Determine the [X, Y] coordinate at the center of the cell enclosing the given text.  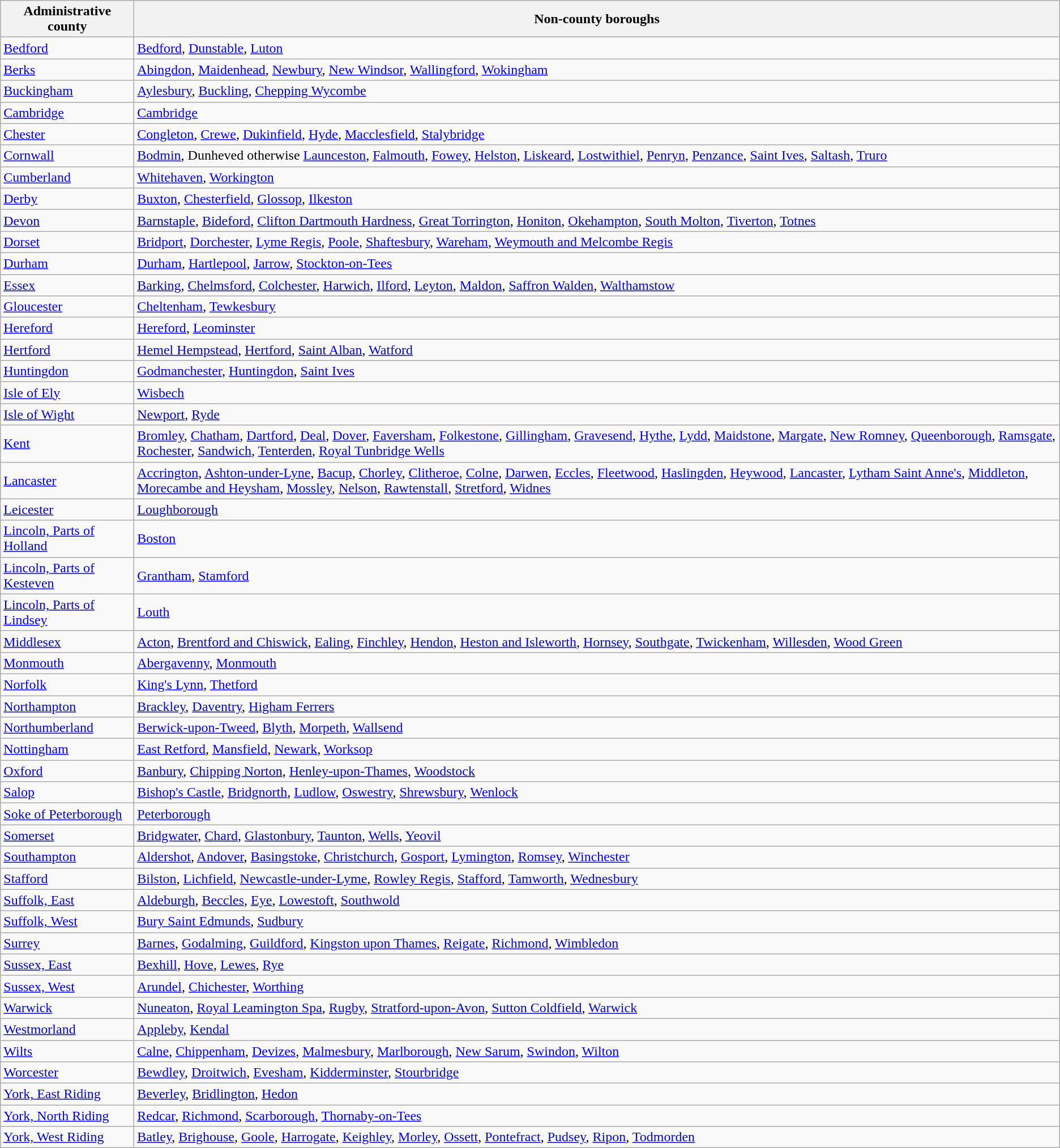
Barnstaple, Bideford, Clifton Dartmouth Hardness, Great Torrington, Honiton, Okehampton, South Molton, Tiverton, Totnes [597, 220]
Nottingham [67, 749]
Aldeburgh, Beccles, Eye, Lowestoft, Southwold [597, 900]
Hereford, Leominster [597, 328]
East Retford, Mansfield, Newark, Worksop [597, 749]
York, East Riding [67, 1094]
Batley, Brighouse, Goole, Harrogate, Keighley, Morley, Ossett, Pontefract, Pudsey, Ripon, Todmorden [597, 1137]
Barking, Chelmsford, Colchester, Harwich, Ilford, Leyton, Maldon, Saffron Walden, Walthamstow [597, 285]
Gloucester [67, 307]
Buckingham [67, 91]
Boston [597, 539]
Devon [67, 220]
Barnes, Godalming, Guildford, Kingston upon Thames, Reigate, Richmond, Wimbledon [597, 943]
Abergavenny, Monmouth [597, 663]
Bedford [67, 48]
Aylesbury, Buckling, Chepping Wycombe [597, 91]
Suffolk, East [67, 900]
Administrative county [67, 19]
Northampton [67, 706]
Salop [67, 793]
Middlesex [67, 641]
Wilts [67, 1051]
Arundel, Chichester, Worthing [597, 986]
Durham, Hartlepool, Jarrow, Stockton-on-Tees [597, 263]
Sussex, West [67, 986]
Worcester [67, 1073]
Stafford [67, 879]
Kent [67, 444]
Lincoln, Parts of Holland [67, 539]
York, North Riding [67, 1116]
Bedford, Dunstable, Luton [597, 48]
Somerset [67, 836]
Dorset [67, 242]
Sussex, East [67, 965]
Southampton [67, 857]
Bury Saint Edmunds, Sudbury [597, 922]
Isle of Wight [67, 414]
Derby [67, 199]
Calne, Chippenham, Devizes, Malmesbury, Marlborough, New Sarum, Swindon, Wilton [597, 1051]
Berks [67, 70]
Bewdley, Droitwich, Evesham, Kidderminster, Stourbridge [597, 1073]
Banbury, Chipping Norton, Henley-upon-Thames, Woodstock [597, 771]
Beverley, Bridlington, Hedon [597, 1094]
Surrey [67, 943]
Hemel Hempstead, Hertford, Saint Alban, Watford [597, 350]
Soke of Peterborough [67, 814]
Wisbech [597, 393]
Leicester [67, 509]
Non-county boroughs [597, 19]
Brackley, Daventry, Higham Ferrers [597, 706]
Newport, Ryde [597, 414]
Abingdon, Maidenhead, Newbury, New Windsor, Wallingford, Wokingham [597, 70]
York, West Riding [67, 1137]
Hereford [67, 328]
Hertford [67, 350]
Norfolk [67, 684]
Westmorland [67, 1029]
Aldershot, Andover, Basingstoke, Christchurch, Gosport, Lymington, Romsey, Winchester [597, 857]
Isle of Ely [67, 393]
Peterborough [597, 814]
Warwick [67, 1008]
Cheltenham, Tewkesbury [597, 307]
Berwick-upon-Tweed, Blyth, Morpeth, Wallsend [597, 728]
Nuneaton, Royal Leamington Spa, Rugby, Stratford-upon-Avon, Sutton Coldfield, Warwick [597, 1008]
Lincoln, Parts of Lindsey [67, 612]
Congleton, Crewe, Dukinfield, Hyde, Macclesfield, Stalybridge [597, 134]
Appleby, Kendal [597, 1029]
King's Lynn, Thetford [597, 684]
Huntingdon [67, 371]
Whitehaven, Workington [597, 177]
Suffolk, West [67, 922]
Acton, Brentford and Chiswick, Ealing, Finchley, Hendon, Heston and Isleworth, Hornsey, Southgate, Twickenham, Willesden, Wood Green [597, 641]
Durham [67, 263]
Bodmin, Dunheved otherwise Launceston, Falmouth, Fowey, Helston, Liskeard, Lostwithiel, Penryn, Penzance, Saint Ives, Saltash, Truro [597, 156]
Essex [67, 285]
Loughborough [597, 509]
Chester [67, 134]
Lancaster [67, 480]
Lincoln, Parts of Kesteven [67, 575]
Bishop's Castle, Bridgnorth, Ludlow, Oswestry, Shrewsbury, Wenlock [597, 793]
Godmanchester, Huntingdon, Saint Ives [597, 371]
Bilston, Lichfield, Newcastle-under-Lyme, Rowley Regis, Stafford, Tamworth, Wednesbury [597, 879]
Bexhill, Hove, Lewes, Rye [597, 965]
Louth [597, 612]
Northumberland [67, 728]
Buxton, Chesterfield, Glossop, Ilkeston [597, 199]
Grantham, Stamford [597, 575]
Cumberland [67, 177]
Redcar, Richmond, Scarborough, Thornaby-on-Tees [597, 1116]
Cornwall [67, 156]
Oxford [67, 771]
Monmouth [67, 663]
Bridport, Dorchester, Lyme Regis, Poole, Shaftesbury, Wareham, Weymouth and Melcombe Regis [597, 242]
Bridgwater, Chard, Glastonbury, Taunton, Wells, Yeovil [597, 836]
